Extract the (X, Y) coordinate from the center of the cell holding the provided text.  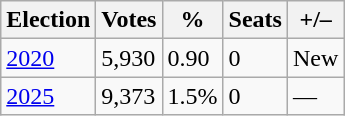
1.5% (192, 96)
Seats (255, 20)
2025 (48, 96)
2020 (48, 58)
— (315, 96)
% (192, 20)
+/– (315, 20)
5,930 (129, 58)
New (315, 58)
Votes (129, 20)
Election (48, 20)
9,373 (129, 96)
0.90 (192, 58)
